Capture the cell that displays the provided text and extract its [X, Y] central coordinate. 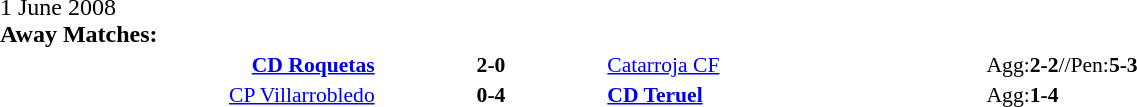
2-0 [492, 64]
Catarroja CF [795, 64]
